Locate the cell with the specified text and output its [x, y] center coordinate. 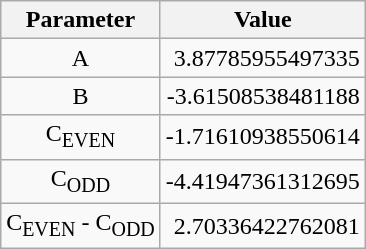
CEVEN [81, 137]
Parameter [81, 20]
-1.71610938550614 [262, 137]
2.70336422762081 [262, 226]
-4.41947361312695 [262, 181]
Value [262, 20]
-3.61508538481188 [262, 96]
CODD [81, 181]
A [81, 58]
CEVEN - CODD [81, 226]
3.87785955497335 [262, 58]
B [81, 96]
